Output the (x, y) coordinate of the center of the cell containing the given text.  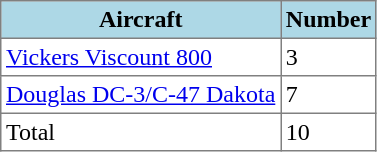
Vickers Viscount 800 (141, 57)
Total (141, 132)
7 (329, 95)
Douglas DC-3/C-47 Dakota (141, 95)
10 (329, 132)
Number (329, 20)
3 (329, 57)
Aircraft (141, 20)
